Identify which cell holds the provided text, then report its (x, y) central coordinate. 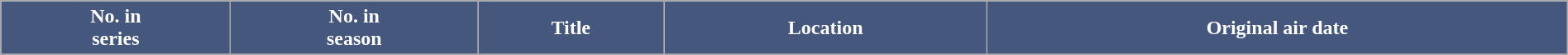
Title (571, 28)
No. inseason (354, 28)
Location (825, 28)
Original air date (1278, 28)
No. inseries (116, 28)
